Find where the given text appears and provide that cell's center as (x, y) coordinate. 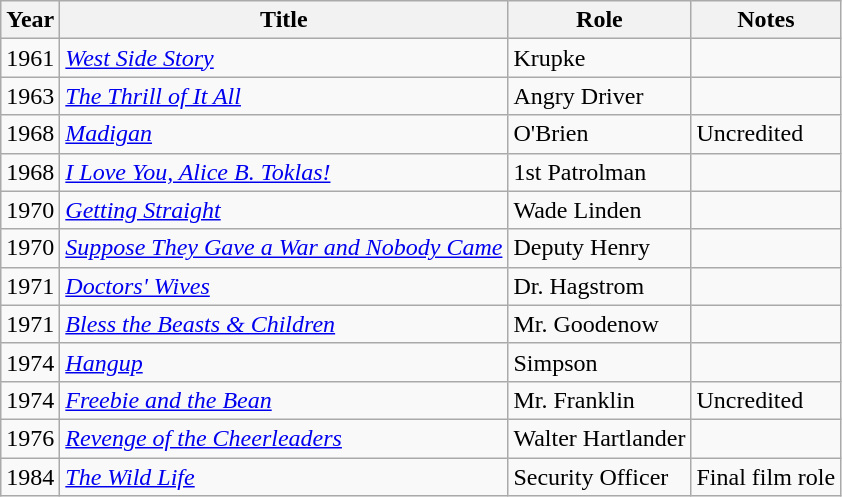
Angry Driver (600, 96)
1961 (30, 58)
Mr. Goodenow (600, 324)
Krupke (600, 58)
Walter Hartlander (600, 438)
The Wild Life (284, 477)
Madigan (284, 134)
Notes (766, 20)
Security Officer (600, 477)
Dr. Hagstrom (600, 286)
1976 (30, 438)
O'Brien (600, 134)
I Love You, Alice B. Toklas! (284, 172)
Suppose They Gave a War and Nobody Came (284, 248)
Revenge of the Cheerleaders (284, 438)
Deputy Henry (600, 248)
Wade Linden (600, 210)
Bless the Beasts & Children (284, 324)
Title (284, 20)
1st Patrolman (600, 172)
Year (30, 20)
Getting Straight (284, 210)
Final film role (766, 477)
The Thrill of It All (284, 96)
Simpson (600, 362)
1963 (30, 96)
Doctors' Wives (284, 286)
1984 (30, 477)
Mr. Franklin (600, 400)
Role (600, 20)
West Side Story (284, 58)
Freebie and the Bean (284, 400)
Hangup (284, 362)
